Search for the cell housing the specified text and yield its (x, y) center coordinate. 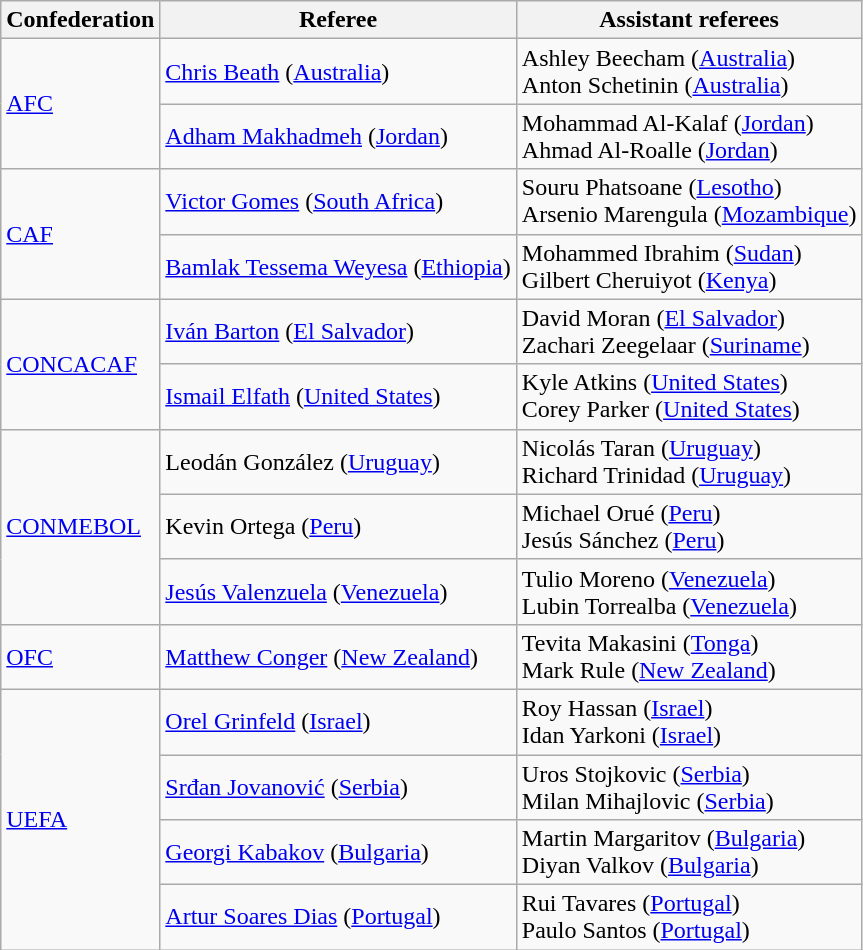
David Moran (El Salvador)Zachari Zeegelaar (Suriname) (689, 332)
Assistant referees (689, 20)
AFC (80, 104)
Uros Stojkovic (Serbia)Milan Mihajlovic (Serbia) (689, 786)
Michael Orué (Peru)Jesús Sánchez (Peru) (689, 526)
Victor Gomes (South Africa) (338, 202)
Ashley Beecham (Australia)Anton Schetinin (Australia) (689, 72)
Kyle Atkins (United States)Corey Parker (United States) (689, 396)
Martin Margaritov (Bulgaria)Diyan Valkov (Bulgaria) (689, 852)
Iván Barton (El Salvador) (338, 332)
Roy Hassan (Israel)Idan Yarkoni (Israel) (689, 722)
Mohammad Al-Kalaf (Jordan)Ahmad Al-Roalle (Jordan) (689, 136)
Artur Soares Dias (Portugal) (338, 918)
Rui Tavares (Portugal)Paulo Santos (Portugal) (689, 918)
Leodán González (Uruguay) (338, 462)
CAF (80, 234)
Matthew Conger (New Zealand) (338, 656)
Referee (338, 20)
Tevita Makasini (Tonga)Mark Rule (New Zealand) (689, 656)
UEFA (80, 819)
CONCACAF (80, 364)
CONMEBOL (80, 526)
Confederation (80, 20)
Ismail Elfath (United States) (338, 396)
Adham Makhadmeh (Jordan) (338, 136)
Orel Grinfeld (Israel) (338, 722)
Chris Beath (Australia) (338, 72)
Jesús Valenzuela (Venezuela) (338, 592)
Souru Phatsoane (Lesotho)Arsenio Marengula (Mozambique) (689, 202)
Georgi Kabakov (Bulgaria) (338, 852)
Tulio Moreno (Venezuela)Lubin Torrealba (Venezuela) (689, 592)
Srđan Jovanović (Serbia) (338, 786)
OFC (80, 656)
Kevin Ortega (Peru) (338, 526)
Mohammed Ibrahim (Sudan)Gilbert Cheruiyot (Kenya) (689, 266)
Bamlak Tessema Weyesa (Ethiopia) (338, 266)
Nicolás Taran (Uruguay)Richard Trinidad (Uruguay) (689, 462)
